Search for the cell housing the specified text and yield its [x, y] center coordinate. 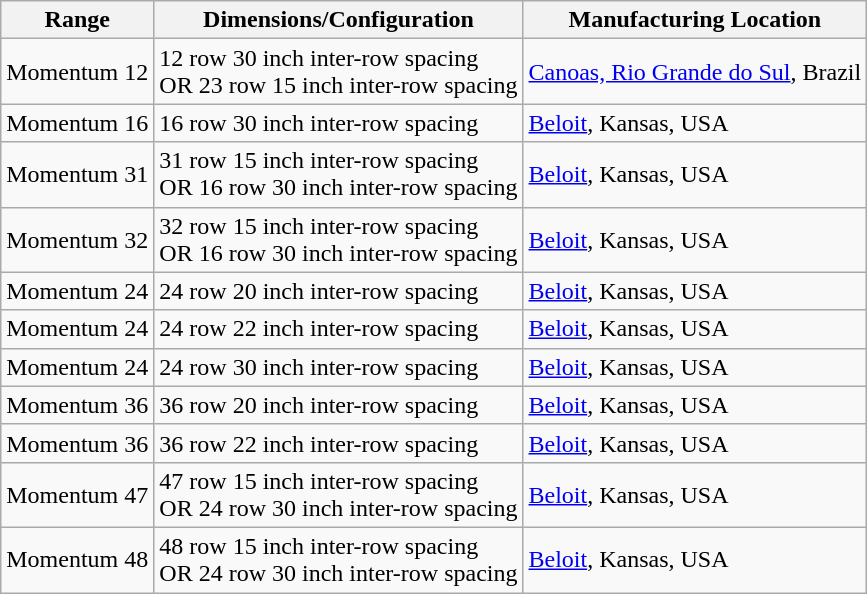
24 row 30 inch inter-row spacing [338, 367]
Canoas, Rio Grande do Sul, Brazil [695, 72]
36 row 22 inch inter-row spacing [338, 443]
Momentum 16 [78, 123]
24 row 20 inch inter-row spacing [338, 291]
Range [78, 20]
47 row 15 inch inter-row spacingOR 24 row 30 inch inter-row spacing [338, 494]
36 row 20 inch inter-row spacing [338, 405]
Momentum 12 [78, 72]
32 row 15 inch inter-row spacingOR 16 row 30 inch inter-row spacing [338, 240]
Momentum 32 [78, 240]
31 row 15 inch inter-row spacingOR 16 row 30 inch inter-row spacing [338, 174]
24 row 22 inch inter-row spacing [338, 329]
Momentum 48 [78, 560]
Manufacturing Location [695, 20]
Momentum 31 [78, 174]
Dimensions/Configuration [338, 20]
12 row 30 inch inter-row spacingOR 23 row 15 inch inter-row spacing [338, 72]
Momentum 47 [78, 494]
48 row 15 inch inter-row spacingOR 24 row 30 inch inter-row spacing [338, 560]
16 row 30 inch inter-row spacing [338, 123]
